From the cell containing the given text, extract its center point as [x, y] coordinate. 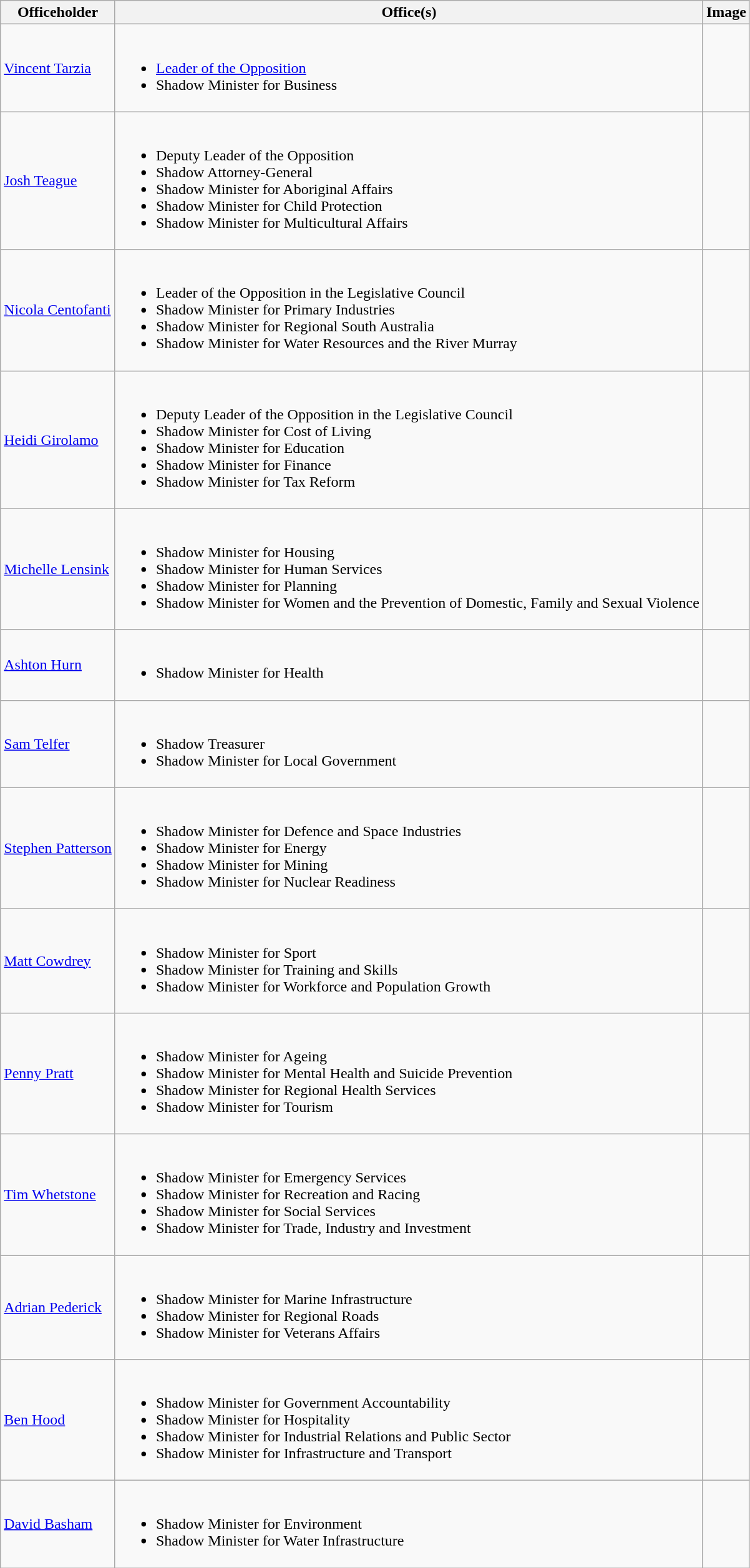
Shadow TreasurerShadow Minister for Local Government [409, 744]
Shadow Minister for SportShadow Minister for Training and SkillsShadow Minister for Workforce and Population Growth [409, 961]
Vincent Tarzia [58, 68]
Josh Teague [58, 181]
Shadow Minister for EnvironmentShadow Minister for Water Infrastructure [409, 1524]
Heidi Girolamo [58, 439]
Ben Hood [58, 1420]
Leader of the OppositionShadow Minister for Business [409, 68]
Michelle Lensink [58, 569]
Tim Whetstone [58, 1194]
Shadow Minister for Health [409, 665]
Penny Pratt [58, 1073]
Adrian Pederick [58, 1308]
Officeholder [58, 12]
Stephen Patterson [58, 848]
Sam Telfer [58, 744]
Shadow Minister for Marine InfrastructureShadow Minister for Regional RoadsShadow Minister for Veterans Affairs [409, 1308]
Matt Cowdrey [58, 961]
Office(s) [409, 12]
Shadow Minister for Defence and Space IndustriesShadow Minister for EnergyShadow Minister for MiningShadow Minister for Nuclear Readiness [409, 848]
Ashton Hurn [58, 665]
David Basham [58, 1524]
Image [726, 12]
Nicola Centofanti [58, 310]
